Return the (x, y) coordinate for the center point of the cell that contains the specified text.  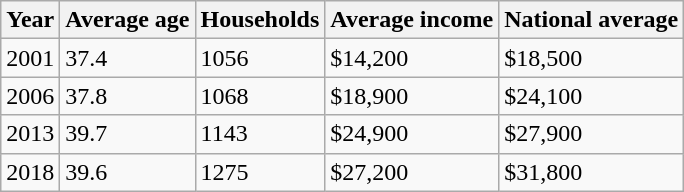
2013 (30, 134)
37.4 (128, 58)
$14,200 (412, 58)
37.8 (128, 96)
$27,900 (592, 134)
$27,200 (412, 172)
$31,800 (592, 172)
2001 (30, 58)
National average (592, 20)
39.6 (128, 172)
Average income (412, 20)
1056 (260, 58)
$18,900 (412, 96)
$24,100 (592, 96)
1068 (260, 96)
Average age (128, 20)
$18,500 (592, 58)
Year (30, 20)
39.7 (128, 134)
1143 (260, 134)
2006 (30, 96)
Households (260, 20)
2018 (30, 172)
1275 (260, 172)
$24,900 (412, 134)
